Extract the (X, Y) coordinate from the center of the cell holding the provided text.  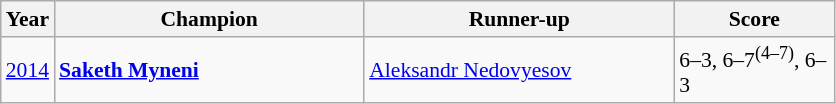
Champion (209, 19)
Year (28, 19)
Score (754, 19)
Runner-up (519, 19)
2014 (28, 70)
Aleksandr Nedovyesov (519, 70)
6–3, 6–7(4–7), 6–3 (754, 70)
Saketh Myneni (209, 70)
